Return the (X, Y) coordinate for the center point of the cell that contains the specified text.  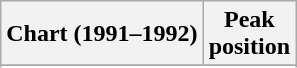
Peakposition (249, 34)
Chart (1991–1992) (102, 34)
